Extract the [X, Y] coordinate from the center of the cell holding the provided text.  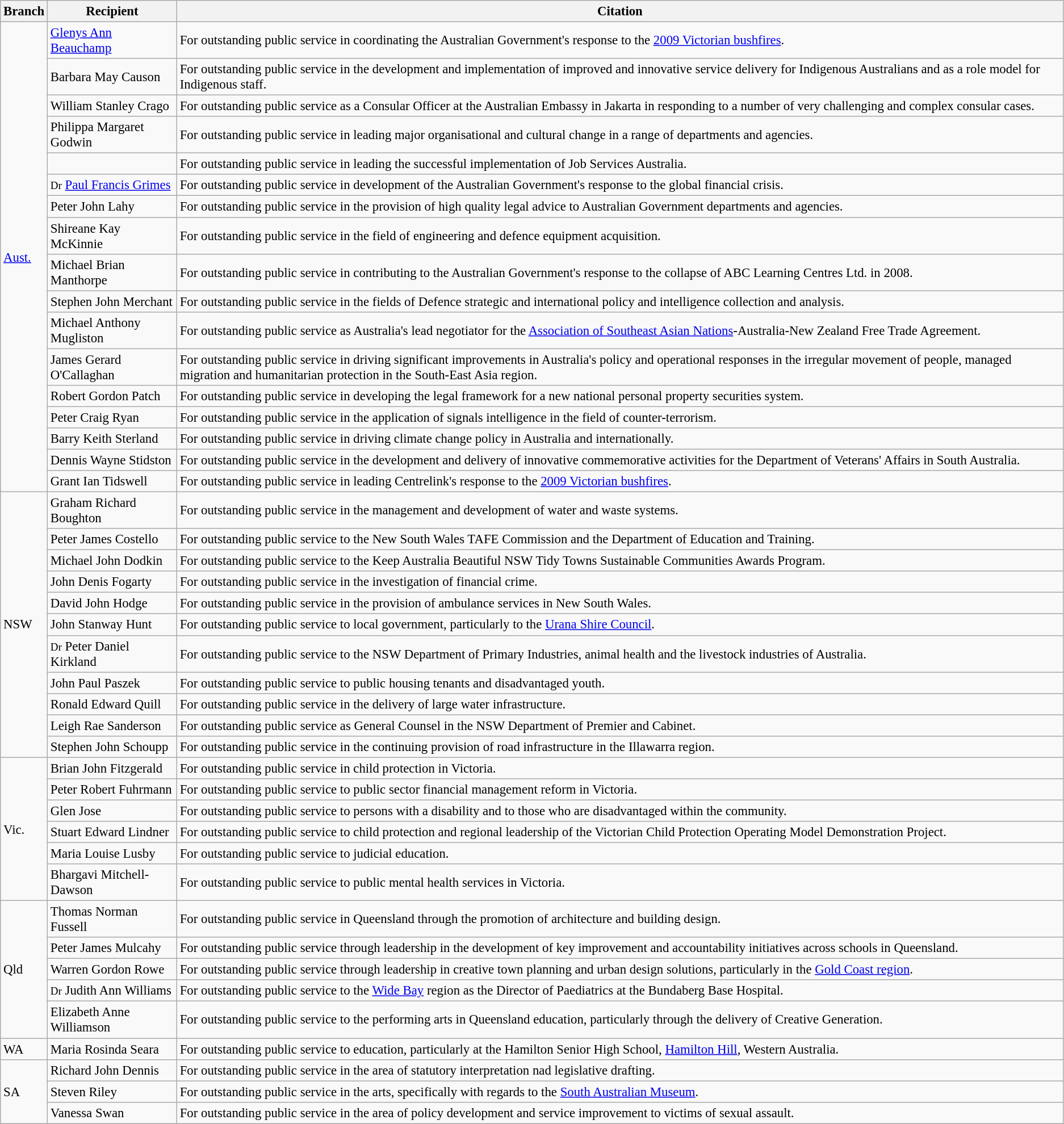
Steven Riley [112, 1092]
James Gerard O'Callaghan [112, 367]
Stephen John Schoupp [112, 747]
Brian John Fitzgerald [112, 768]
Warren Gordon Rowe [112, 970]
For outstanding public service through leadership in the development of key improvement and accountability initiatives across schools in Queensland. [620, 948]
Aust. [24, 257]
For outstanding public service in contributing to the Australian Government's response to the collapse of ABC Learning Centres Ltd. in 2008. [620, 272]
For outstanding public service in driving climate change policy in Australia and internationally. [620, 439]
Shireane Kay McKinnie [112, 236]
Thomas Norman Fussell [112, 920]
Peter Craig Ryan [112, 417]
For outstanding public service to the Wide Bay region as the Director of Paediatrics at the Bundaberg Base Hospital. [620, 991]
Dr Peter Daniel Kirkland [112, 654]
Maria Louise Lusby [112, 854]
For outstanding public service in the continuing provision of road infrastructure in the Illawarra region. [620, 747]
Citation [620, 11]
For outstanding public service in the fields of Defence strategic and international policy and intelligence collection and analysis. [620, 301]
For outstanding public service in the field of engineering and defence equipment acquisition. [620, 236]
John Stanway Hunt [112, 625]
Stuart Edward Lindner [112, 832]
Robert Gordon Patch [112, 396]
For outstanding public service to child protection and regional leadership of the Victorian Child Protection Operating Model Demonstration Project. [620, 832]
For outstanding public service to the New South Wales TAFE Commission and the Department of Education and Training. [620, 539]
For outstanding public service as General Counsel in the NSW Department of Premier and Cabinet. [620, 725]
Barbara May Causon [112, 77]
Peter Robert Fuhrmann [112, 790]
NSW [24, 625]
For outstanding public service in the delivery of large water infrastructure. [620, 704]
William Stanley Crago [112, 106]
Dennis Wayne Stidston [112, 460]
Graham Richard Boughton [112, 511]
WA [24, 1049]
Branch [24, 11]
For outstanding public service to public housing tenants and disadvantaged youth. [620, 683]
For outstanding public service in the provision of ambulance services in New South Wales. [620, 603]
Grant Ian Tidswell [112, 481]
For outstanding public service to public sector financial management reform in Victoria. [620, 790]
For outstanding public service to education, particularly at the Hamilton Senior High School, Hamilton Hill, Western Australia. [620, 1049]
For outstanding public service in child protection in Victoria. [620, 768]
Peter John Lahy [112, 207]
For outstanding public service in development of the Australian Government's response to the global financial crisis. [620, 186]
For outstanding public service in the provision of high quality legal advice to Australian Government departments and agencies. [620, 207]
For outstanding public service to the NSW Department of Primary Industries, animal health and the livestock industries of Australia. [620, 654]
Vanessa Swan [112, 1113]
For outstanding public service to the performing arts in Queensland education, particularly through the delivery of Creative Generation. [620, 1020]
For outstanding public service to persons with a disability and to those who are disadvantaged within the community. [620, 811]
Maria Rosinda Seara [112, 1049]
For outstanding public service in the area of policy development and service improvement to victims of sexual assault. [620, 1113]
For outstanding public service through leadership in creative town planning and urban design solutions, particularly in the Gold Coast region. [620, 970]
SA [24, 1091]
Elizabeth Anne Williamson [112, 1020]
Glen Jose [112, 811]
Michael Brian Manthorpe [112, 272]
Bhargavi Mitchell-Dawson [112, 882]
David John Hodge [112, 603]
For outstanding public service to the Keep Australia Beautiful NSW Tidy Towns Sustainable Communities Awards Program. [620, 561]
Leigh Rae Sanderson [112, 725]
For outstanding public service in the application of signals intelligence in the field of counter-terrorism. [620, 417]
For outstanding public service to public mental health services in Victoria. [620, 882]
Dr Paul Francis Grimes [112, 186]
Richard John Dennis [112, 1070]
Michael John Dodkin [112, 561]
Vic. [24, 829]
For outstanding public service in leading Centrelink's response to the 2009 Victorian bushfires. [620, 481]
For outstanding public service in the area of statutory interpretation nad legislative drafting. [620, 1070]
Stephen John Merchant [112, 301]
John Paul Paszek [112, 683]
Recipient [112, 11]
Peter James Mulcahy [112, 948]
For outstanding public service in the arts, specifically with regards to the South Australian Museum. [620, 1092]
Qld [24, 970]
Michael Anthony Mugliston [112, 330]
For outstanding public service to judicial education. [620, 854]
For outstanding public service in leading major organisational and cultural change in a range of departments and agencies. [620, 135]
For outstanding public service in developing the legal framework for a new national personal property securities system. [620, 396]
Dr Judith Ann Williams [112, 991]
Ronald Edward Quill [112, 704]
For outstanding public service to local government, particularly to the Urana Shire Council. [620, 625]
Peter James Costello [112, 539]
For outstanding public service in Queensland through the promotion of architecture and building design. [620, 920]
For outstanding public service in leading the successful implementation of Job Services Australia. [620, 164]
For outstanding public service in the investigation of financial crime. [620, 582]
Barry Keith Sterland [112, 439]
For outstanding public service in coordinating the Australian Government's response to the 2009 Victorian bushfires. [620, 41]
For outstanding public service in the management and development of water and waste systems. [620, 511]
John Denis Fogarty [112, 582]
Philippa Margaret Godwin [112, 135]
Glenys Ann Beauchamp [112, 41]
